From the cell containing the given text, extract its center point as (x, y) coordinate. 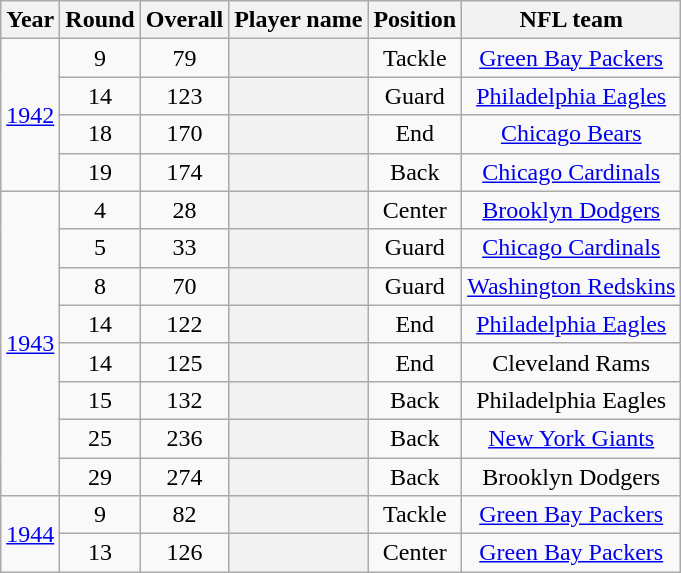
33 (184, 248)
19 (100, 172)
25 (100, 438)
70 (184, 286)
New York Giants (572, 438)
132 (184, 400)
Overall (184, 20)
1944 (30, 534)
Washington Redskins (572, 286)
29 (100, 477)
4 (100, 210)
Year (30, 20)
170 (184, 134)
Cleveland Rams (572, 362)
122 (184, 324)
1943 (30, 343)
8 (100, 286)
28 (184, 210)
236 (184, 438)
Player name (298, 20)
1942 (30, 115)
126 (184, 553)
13 (100, 553)
NFL team (572, 20)
82 (184, 515)
18 (100, 134)
5 (100, 248)
15 (100, 400)
125 (184, 362)
274 (184, 477)
Chicago Bears (572, 134)
Position (415, 20)
123 (184, 96)
174 (184, 172)
Round (100, 20)
79 (184, 58)
